Detect which cell encompasses the target text, then output its [x, y] center coordinate. 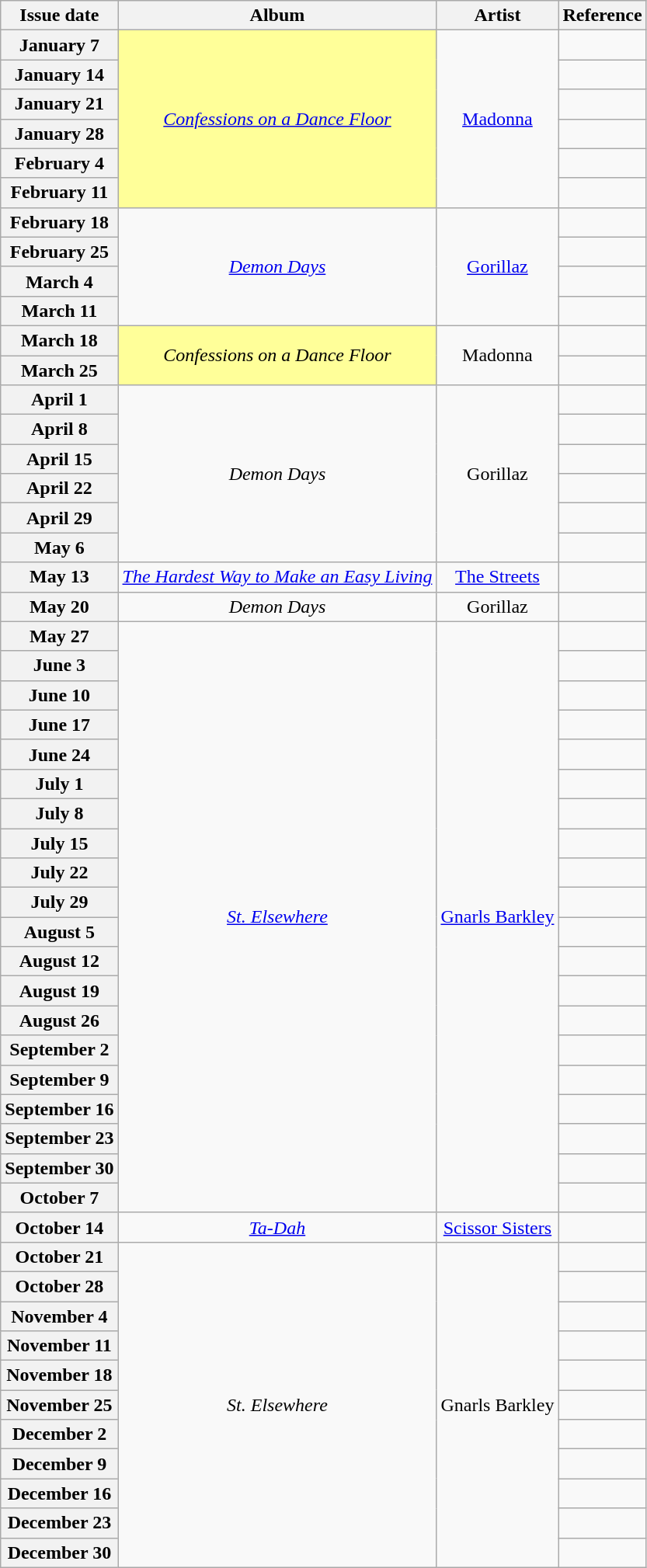
Artist [497, 16]
June 17 [59, 725]
August 26 [59, 1020]
November 4 [59, 1316]
May 6 [59, 548]
December 2 [59, 1434]
June 3 [59, 666]
July 15 [59, 843]
December 16 [59, 1493]
August 5 [59, 932]
April 1 [59, 400]
January 21 [59, 104]
Ta-Dah [277, 1227]
July 8 [59, 813]
Reference [603, 16]
November 18 [59, 1375]
January 14 [59, 75]
February 4 [59, 163]
Album [277, 16]
The Hardest Way to Make an Easy Living [277, 577]
December 23 [59, 1523]
September 16 [59, 1109]
May 20 [59, 607]
October 7 [59, 1198]
Issue date [59, 16]
February 25 [59, 252]
November 25 [59, 1405]
August 12 [59, 961]
July 22 [59, 873]
April 29 [59, 518]
February 11 [59, 193]
September 30 [59, 1168]
July 29 [59, 902]
June 24 [59, 754]
March 11 [59, 311]
September 2 [59, 1050]
October 14 [59, 1227]
September 23 [59, 1139]
September 9 [59, 1080]
October 21 [59, 1257]
November 11 [59, 1346]
January 7 [59, 45]
December 9 [59, 1464]
July 1 [59, 784]
April 22 [59, 488]
May 27 [59, 636]
January 28 [59, 134]
October 28 [59, 1286]
March 4 [59, 281]
The Streets [497, 577]
March 25 [59, 370]
February 18 [59, 222]
April 15 [59, 459]
August 19 [59, 991]
April 8 [59, 429]
December 30 [59, 1552]
June 10 [59, 695]
May 13 [59, 577]
Scissor Sisters [497, 1227]
March 18 [59, 340]
